Identify which cell holds the provided text, then report its [x, y] central coordinate. 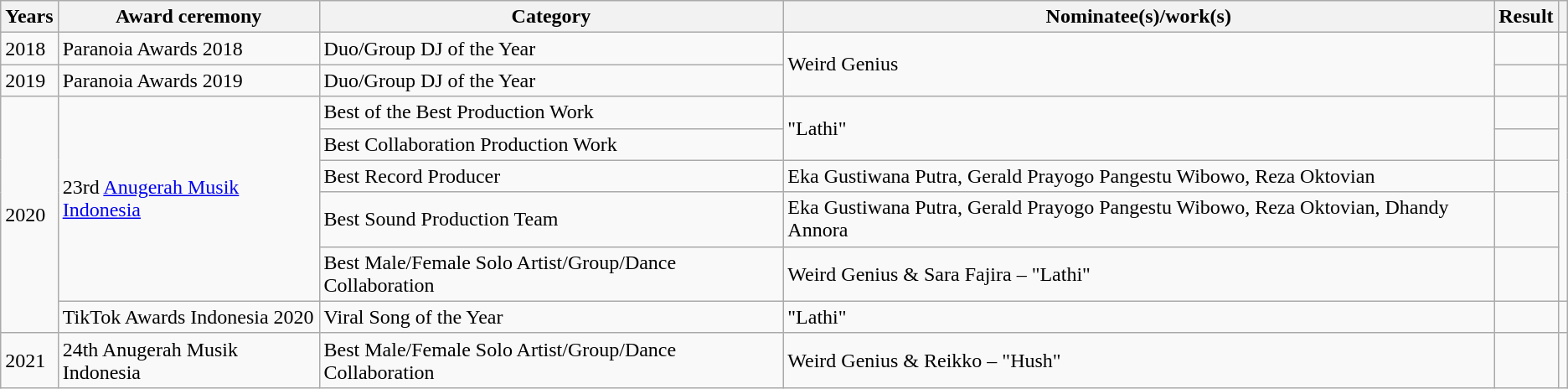
24th Anugerah Musik Indonesia [188, 360]
2019 [29, 80]
2020 [29, 215]
Eka Gustiwana Putra, Gerald Prayogo Pangestu Wibowo, Reza Oktovian, Dhandy Annora [1139, 220]
Weird Genius [1139, 65]
Paranoia Awards 2018 [188, 49]
23rd Anugerah Musik Indonesia [188, 199]
Best Sound Production Team [551, 220]
2018 [29, 49]
TikTok Awards Indonesia 2020 [188, 317]
Weird Genius & Reikko – "Hush" [1139, 360]
Eka Gustiwana Putra, Gerald Prayogo Pangestu Wibowo, Reza Oktovian [1139, 176]
2021 [29, 360]
Paranoia Awards 2019 [188, 80]
Best Collaboration Production Work [551, 144]
Result [1526, 17]
Nominatee(s)/work(s) [1139, 17]
Weird Genius & Sara Fajira – "Lathi" [1139, 273]
Years [29, 17]
Viral Song of the Year [551, 317]
Best Record Producer [551, 176]
Award ceremony [188, 17]
Category [551, 17]
Best of the Best Production Work [551, 112]
